Search for the cell housing the specified text and yield its (x, y) center coordinate. 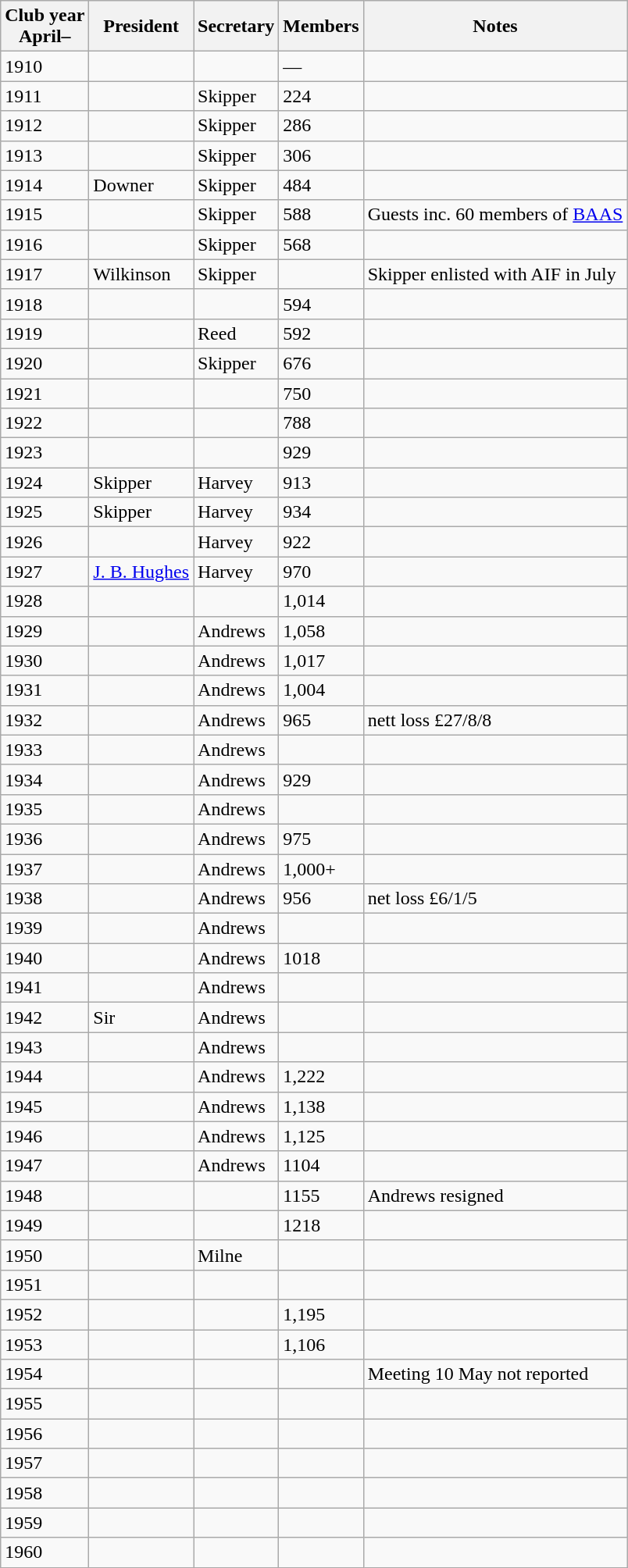
1920 (45, 363)
1954 (45, 1374)
484 (321, 185)
1919 (45, 333)
1915 (45, 215)
1,004 (321, 690)
1,058 (321, 631)
1913 (45, 155)
Secretary (236, 27)
1,014 (321, 601)
1,000+ (321, 869)
306 (321, 155)
676 (321, 363)
Andrews resigned (495, 1196)
1960 (45, 1552)
1921 (45, 393)
1155 (321, 1196)
1952 (45, 1314)
1940 (45, 958)
750 (321, 393)
1936 (45, 839)
1104 (321, 1166)
1944 (45, 1077)
Sir (141, 1017)
Wilkinson (141, 274)
224 (321, 96)
970 (321, 572)
1918 (45, 304)
1949 (45, 1225)
975 (321, 839)
1927 (45, 572)
1956 (45, 1434)
1942 (45, 1017)
1,017 (321, 661)
913 (321, 483)
1930 (45, 661)
1938 (45, 899)
1951 (45, 1285)
1939 (45, 928)
1945 (45, 1107)
President (141, 27)
588 (321, 215)
1,195 (321, 1314)
— (321, 66)
1926 (45, 542)
1943 (45, 1047)
1931 (45, 690)
J. B. Hughes (141, 572)
1,125 (321, 1136)
1912 (45, 126)
568 (321, 244)
1958 (45, 1493)
Club yearApril– (45, 27)
Skipper enlisted with AIF in July (495, 274)
1934 (45, 779)
1914 (45, 185)
1,106 (321, 1344)
Milne (236, 1255)
1953 (45, 1344)
788 (321, 423)
nett loss £27/8/8 (495, 720)
1917 (45, 274)
1911 (45, 96)
1,138 (321, 1107)
1,222 (321, 1077)
Downer (141, 185)
1928 (45, 601)
1933 (45, 750)
1955 (45, 1404)
1946 (45, 1136)
1018 (321, 958)
1941 (45, 988)
956 (321, 899)
594 (321, 304)
1957 (45, 1463)
1932 (45, 720)
286 (321, 126)
1959 (45, 1523)
934 (321, 512)
1916 (45, 244)
965 (321, 720)
1935 (45, 809)
1924 (45, 483)
1925 (45, 512)
1948 (45, 1196)
1937 (45, 869)
1947 (45, 1166)
net loss £6/1/5 (495, 899)
Members (321, 27)
1929 (45, 631)
Meeting 10 May not reported (495, 1374)
1923 (45, 453)
1922 (45, 423)
Notes (495, 27)
922 (321, 542)
Reed (236, 333)
Guests inc. 60 members of BAAS (495, 215)
1950 (45, 1255)
1218 (321, 1225)
1910 (45, 66)
592 (321, 333)
